Determine the [x, y] coordinate at the center of the cell enclosing the given text.  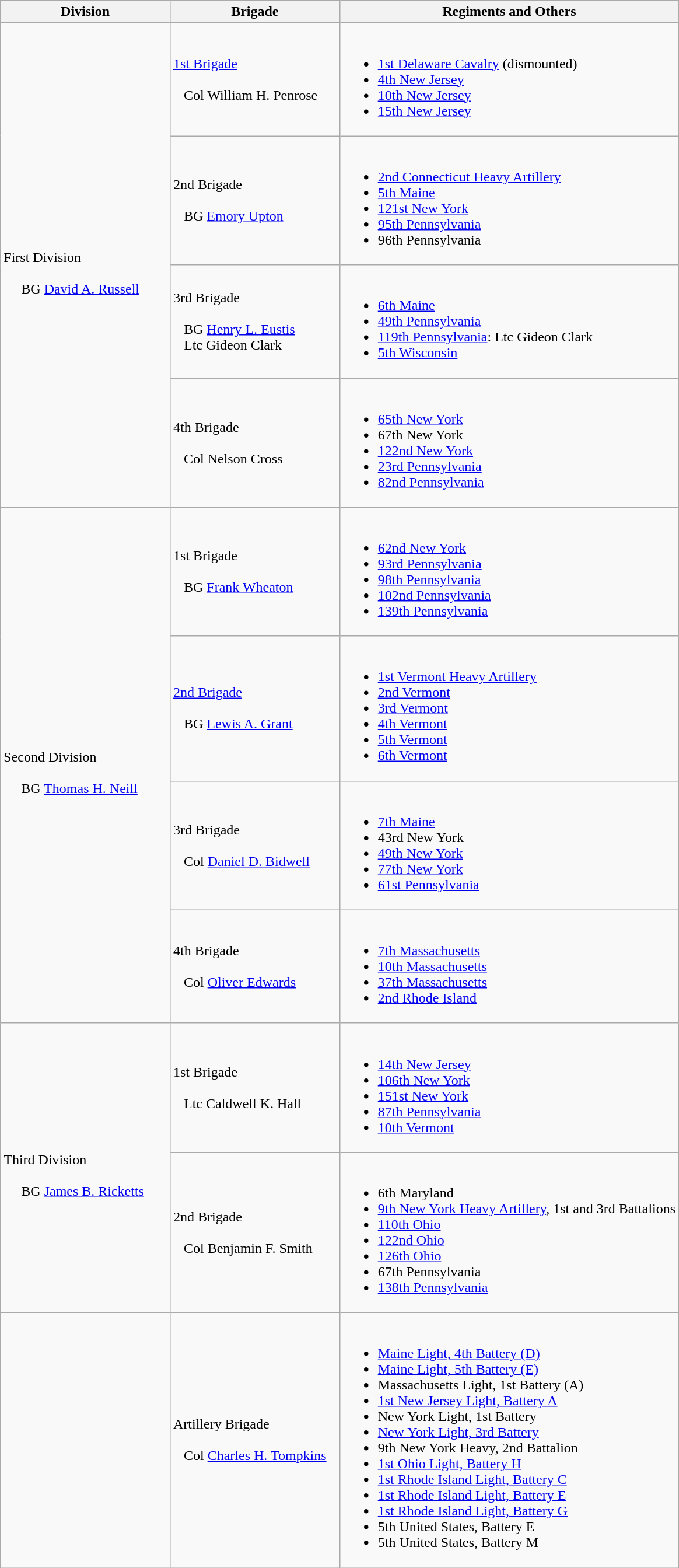
1st Delaware Cavalry (dismounted)4th New Jersey10th New Jersey15th New Jersey [509, 79]
2nd Brigade BG Emory Upton [254, 201]
2nd Brigade BG Lewis A. Grant [254, 708]
2nd Brigade Col Benjamin F. Smith [254, 1232]
4th Brigade Col Nelson Cross [254, 442]
4th Brigade Col Oliver Edwards [254, 966]
Brigade [254, 12]
6th Maine49th Pennsylvania119th Pennsylvania: Ltc Gideon Clark5th Wisconsin [509, 322]
3rd Brigade BG Henry L. Eustis Ltc Gideon Clark [254, 322]
First Division BG David A. Russell [85, 265]
Regiments and Others [509, 12]
Artillery Brigade Col Charles H. Tompkins [254, 1440]
2nd Connecticut Heavy Artillery5th Maine121st New York95th Pennsylvania96th Pennsylvania [509, 201]
7th Massachusetts10th Massachusetts37th Massachusetts2nd Rhode Island [509, 966]
Third Division BG James B. Ricketts [85, 1168]
3rd Brigade Col Daniel D. Bidwell [254, 845]
1st Brigade Col William H. Penrose [254, 79]
1st Brigade BG Frank Wheaton [254, 572]
1st Brigade Ltc Caldwell K. Hall [254, 1088]
62nd New York93rd Pennsylvania98th Pennsylvania102nd Pennsylvania139th Pennsylvania [509, 572]
Division [85, 12]
1st Vermont Heavy Artillery2nd Vermont3rd Vermont4th Vermont5th Vermont6th Vermont [509, 708]
65th New York67th New York122nd New York23rd Pennsylvania82nd Pennsylvania [509, 442]
14th New Jersey106th New York151st New York87th Pennsylvania10th Vermont [509, 1088]
Second Division BG Thomas H. Neill [85, 765]
6th Maryland9th New York Heavy Artillery, 1st and 3rd Battalions110th Ohio122nd Ohio126th Ohio67th Pennsylvania138th Pennsylvania [509, 1232]
7th Maine43rd New York49th New York77th New York61st Pennsylvania [509, 845]
